Scan for the cell matching the given text and deliver its (X, Y) coordinate at center. 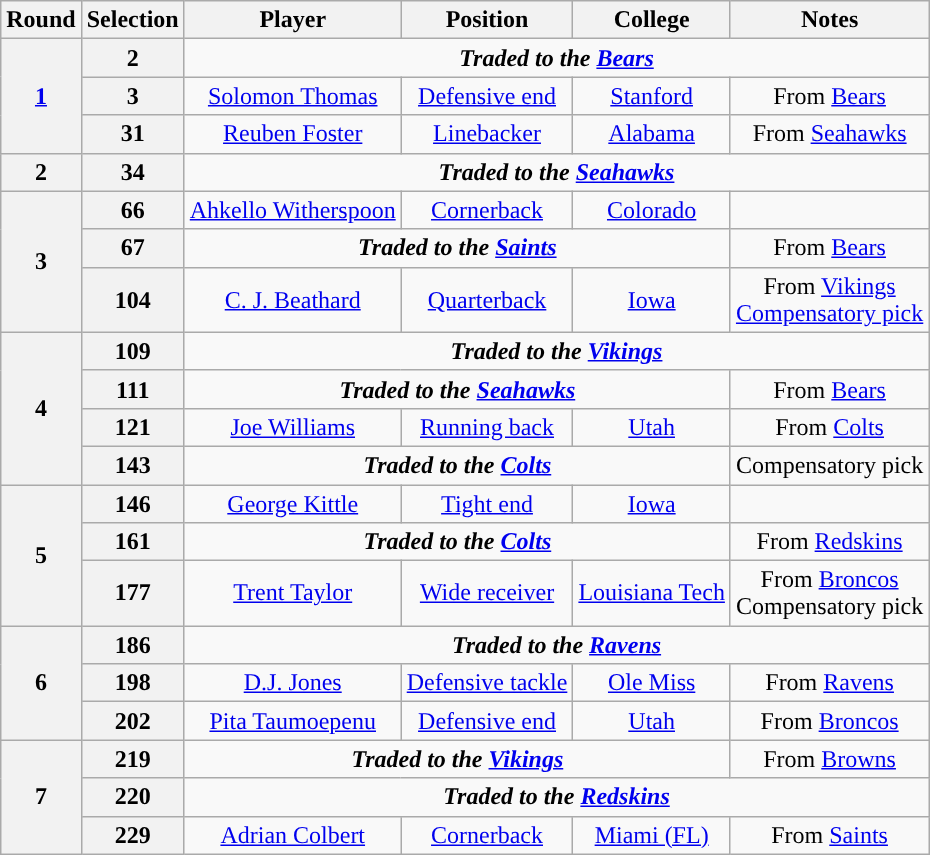
67 (132, 248)
198 (132, 683)
31 (132, 134)
From Broncos (829, 721)
219 (132, 759)
229 (132, 835)
Ole Miss (652, 683)
Reuben Foster (292, 134)
Miami (FL) (652, 835)
Running back (487, 427)
Solomon Thomas (292, 96)
Player (292, 20)
Traded to the Redskins (556, 797)
Joe Williams (292, 427)
Adrian Colbert (292, 835)
143 (132, 465)
4 (41, 408)
161 (132, 542)
146 (132, 503)
Pita Taumoepenu (292, 721)
220 (132, 797)
111 (132, 389)
1 (41, 96)
Stanford (652, 96)
Selection (132, 20)
D.J. Jones (292, 683)
7 (41, 797)
George Kittle (292, 503)
From Colts (829, 427)
202 (132, 721)
6 (41, 683)
109 (132, 351)
Round (41, 20)
From Saints (829, 835)
From BroncosCompensatory pick (829, 594)
Traded to the Saints (457, 248)
Trent Taylor (292, 594)
Position (487, 20)
34 (132, 172)
Louisiana Tech (652, 594)
From VikingsCompensatory pick (829, 300)
177 (132, 594)
66 (132, 210)
Tight end (487, 503)
5 (41, 554)
From Ravens (829, 683)
From Browns (829, 759)
College (652, 20)
C. J. Beathard (292, 300)
From Seahawks (829, 134)
Ahkello Witherspoon (292, 210)
121 (132, 427)
Wide receiver (487, 594)
Notes (829, 20)
Quarterback (487, 300)
Traded to the Ravens (556, 645)
Compensatory pick (829, 465)
Alabama (652, 134)
Defensive tackle (487, 683)
104 (132, 300)
From Redskins (829, 542)
186 (132, 645)
Traded to the Bears (556, 58)
Linebacker (487, 134)
Colorado (652, 210)
